Detect which cell encompasses the target text, then output its (x, y) center coordinate. 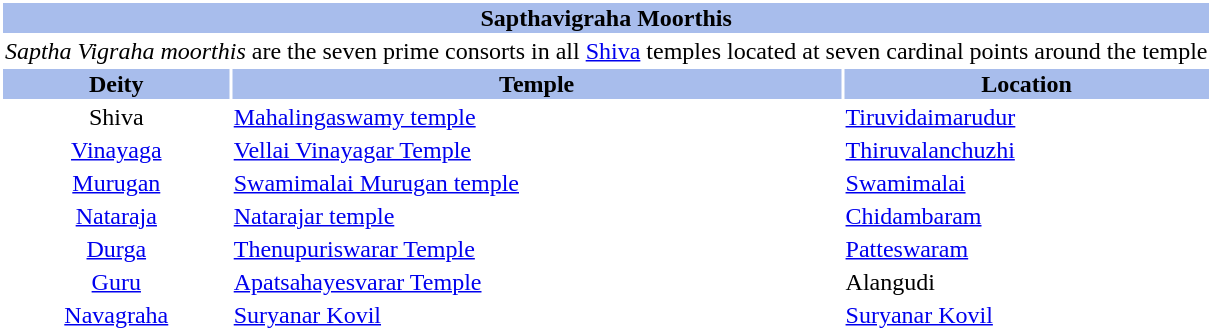
Shiva (116, 117)
Nataraja (116, 216)
Swamimalai (1026, 183)
Temple (536, 84)
Murugan (116, 183)
Alangudi (1026, 282)
Location (1026, 84)
Vinayaga (116, 150)
Thiruvalanchuzhi (1026, 150)
Vellai Vinayagar Temple (536, 150)
Thenupuriswarar Temple (536, 249)
Apatsahayesvarar Temple (536, 282)
Swamimalai Murugan temple (536, 183)
Navagraha (116, 315)
Sapthavigraha Moorthis (606, 18)
Durga (116, 249)
Saptha Vigraha moorthis are the seven prime consorts in all Shiva temples located at seven cardinal points around the temple (606, 51)
Natarajar temple (536, 216)
Guru (116, 282)
Patteswaram (1026, 249)
Tiruvidaimarudur (1026, 117)
Mahalingaswamy temple (536, 117)
Deity (116, 84)
Chidambaram (1026, 216)
